Provide the [X, Y] coordinate of the cell's center where the given text is located.  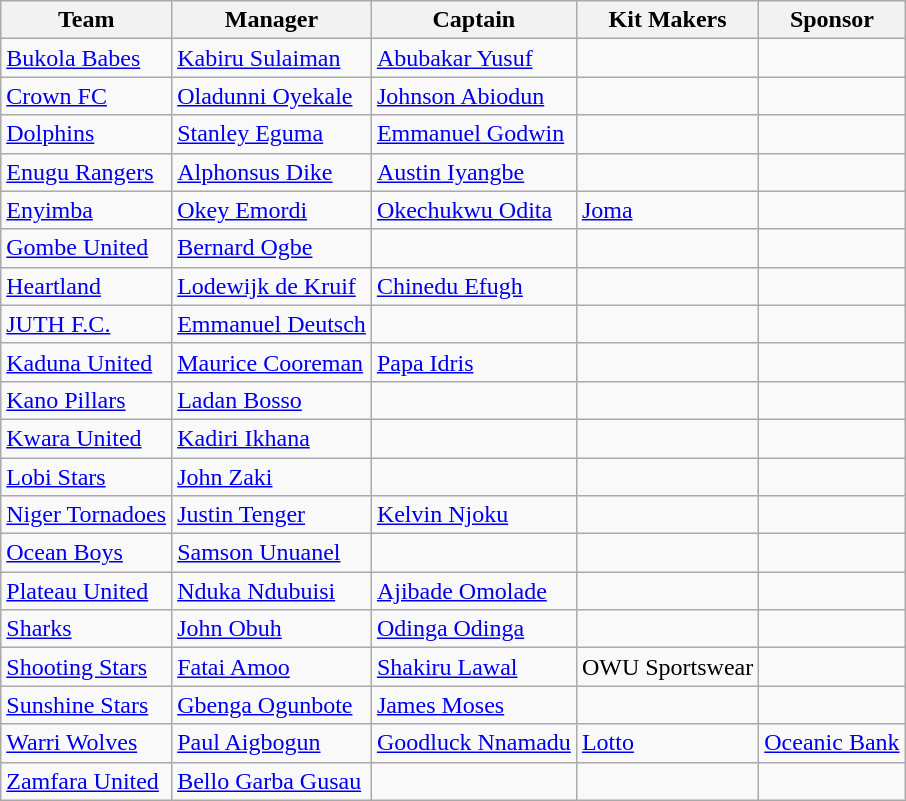
Goodluck Nnamadu [474, 743]
Lotto [667, 743]
Ocean Boys [86, 553]
Manager [272, 20]
Nduka Ndubuisi [272, 591]
Kwara United [86, 438]
Johnson Abiodun [474, 96]
Plateau United [86, 591]
Warri Wolves [86, 743]
Maurice Cooreman [272, 362]
Joma [667, 210]
Kelvin Njoku [474, 515]
Shooting Stars [86, 667]
Stanley Eguma [272, 134]
Sharks [86, 629]
Emmanuel Deutsch [272, 324]
Okechukwu Odita [474, 210]
John Obuh [272, 629]
Lodewijk de Kruif [272, 286]
Kaduna United [86, 362]
Fatai Amoo [272, 667]
Kano Pillars [86, 400]
Bukola Babes [86, 58]
Kit Makers [667, 20]
Gombe United [86, 248]
Odinga Odinga [474, 629]
Kadiri Ikhana [272, 438]
Dolphins [86, 134]
Okey Emordi [272, 210]
Sunshine Stars [86, 705]
Paul Aigbogun [272, 743]
Abubakar Yusuf [474, 58]
Enugu Rangers [86, 172]
Samson Unuanel [272, 553]
Justin Tenger [272, 515]
Ajibade Omolade [474, 591]
Alphonsus Dike [272, 172]
John Zaki [272, 477]
Papa Idris [474, 362]
Crown FC [86, 96]
Oceanic Bank [832, 743]
JUTH F.C. [86, 324]
Shakiru Lawal [474, 667]
Austin Iyangbe [474, 172]
Heartland [86, 286]
Captain [474, 20]
Oladunni Oyekale [272, 96]
Zamfara United [86, 781]
Bello Garba Gusau [272, 781]
OWU Sportswear [667, 667]
Bernard Ogbe [272, 248]
Niger Tornadoes [86, 515]
Sponsor [832, 20]
Team [86, 20]
Gbenga Ogunbote [272, 705]
James Moses [474, 705]
Ladan Bosso [272, 400]
Chinedu Efugh [474, 286]
Kabiru Sulaiman [272, 58]
Emmanuel Godwin [474, 134]
Enyimba [86, 210]
Lobi Stars [86, 477]
